Output the (X, Y) coordinate of the center of the cell containing the given text.  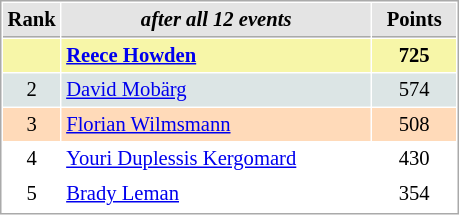
Rank (32, 20)
3 (32, 124)
2 (32, 90)
Points (414, 20)
Florian Wilmsmann (216, 124)
725 (414, 56)
508 (414, 124)
Reece Howden (216, 56)
David Mobärg (216, 90)
574 (414, 90)
430 (414, 158)
4 (32, 158)
Brady Leman (216, 194)
354 (414, 194)
after all 12 events (216, 20)
Youri Duplessis Kergomard (216, 158)
5 (32, 194)
